Return (x, y) of the center of cell containing provided text 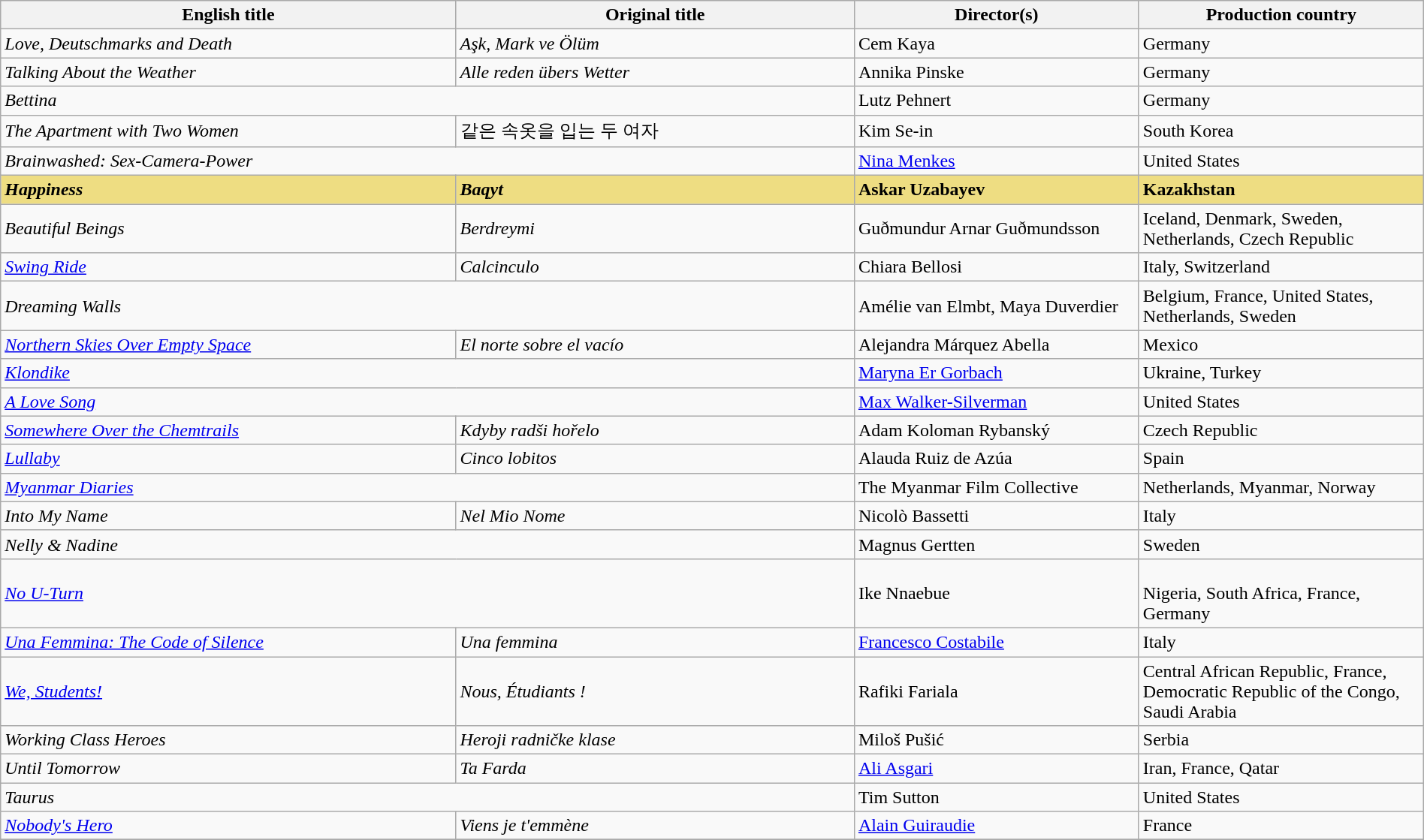
Until Tomorrow (228, 769)
Guðmundur Arnar Guðmundsson (996, 228)
Into My Name (228, 516)
No U-Turn (428, 593)
South Korea (1281, 131)
Nigeria, South Africa, France, Germany (1281, 593)
Kim Se-in (996, 131)
Production country (1281, 15)
Max Walker-Silverman (996, 402)
Adam Koloman Rybanský (996, 430)
Kdyby radši hořelo (655, 430)
Italy, Switzerland (1281, 267)
Heroji radničke klase (655, 740)
Lullaby (228, 459)
Iran, France, Qatar (1281, 769)
France (1281, 826)
Serbia (1281, 740)
Myanmar Diaries (428, 487)
Alle reden übers Wetter (655, 72)
English title (228, 15)
Sweden (1281, 544)
Una Femmina: The Code of Silence (228, 642)
Mexico (1281, 345)
Amélie van Elmbt, Maya Duverdier (996, 306)
Happiness (228, 190)
Spain (1281, 459)
Kazakhstan (1281, 190)
Talking About the Weather (228, 72)
Netherlands, Myanmar, Norway (1281, 487)
El norte sobre el vacío (655, 345)
Alejandra Márquez Abella (996, 345)
Nobody's Hero (228, 826)
Central African Republic, France, Democratic Republic of the Congo, Saudi Arabia (1281, 691)
The Myanmar Film Collective (996, 487)
We, Students! (228, 691)
Working Class Heroes (228, 740)
Cinco lobitos (655, 459)
Maryna Er Gorbach (996, 373)
Francesco Costabile (996, 642)
Nel Mio Nome (655, 516)
Bettina (428, 101)
Viens je t'emmène (655, 826)
Alauda Ruiz de Azúa (996, 459)
A Love Song (428, 402)
같은 속옷을 입는 두 여자 (655, 131)
Belgium, France, United States, Netherlands, Sweden (1281, 306)
Miloš Pušić (996, 740)
Ta Farda (655, 769)
Klondike (428, 373)
Una femmina (655, 642)
Askar Uzabayev (996, 190)
Annika Pinske (996, 72)
Nicolò Bassetti (996, 516)
Iceland, Denmark, Sweden, Netherlands, Czech Republic (1281, 228)
Northern Skies Over Empty Space (228, 345)
Love, Deutschmarks and Death (228, 44)
Cem Kaya (996, 44)
Berdreymi (655, 228)
Nous, Étudiants ! (655, 691)
Magnus Gertten (996, 544)
Czech Republic (1281, 430)
Somewhere Over the Chemtrails (228, 430)
Ukraine, Turkey (1281, 373)
Baqyt (655, 190)
Original title (655, 15)
Alain Guiraudie (996, 826)
Chiara Bellosi (996, 267)
Rafiki Fariala (996, 691)
The Apartment with Two Women (228, 131)
Beautiful Beings (228, 228)
Director(s) (996, 15)
Calcinculo (655, 267)
Tim Sutton (996, 797)
Brainwashed: Sex-Camera-Power (428, 161)
Ali Asgari (996, 769)
Lutz Pehnert (996, 101)
Aşk, Mark ve Ölüm (655, 44)
Nina Menkes (996, 161)
Dreaming Walls (428, 306)
Swing Ride (228, 267)
Taurus (428, 797)
Ike Nnaebue (996, 593)
Nelly & Nadine (428, 544)
